Locate the cell with the specified text and output its (x, y) center coordinate. 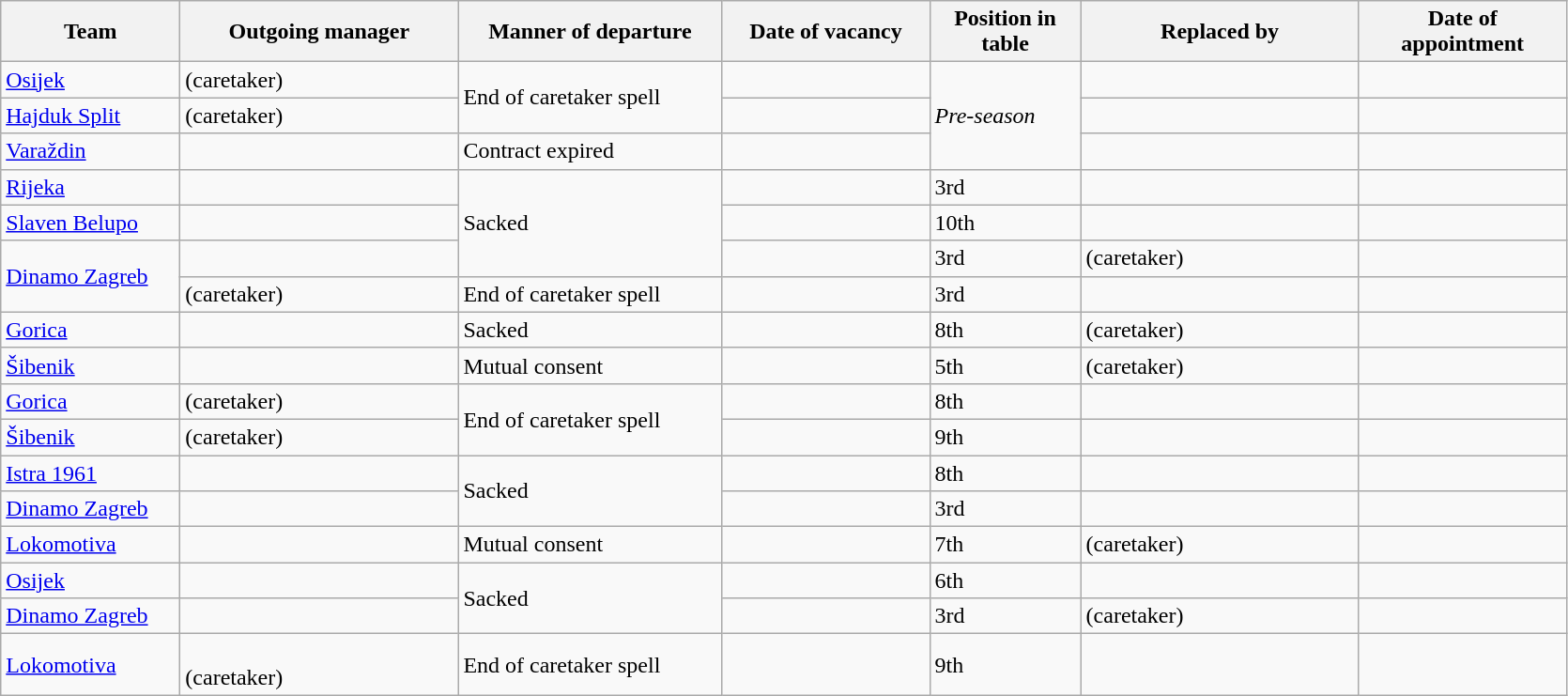
7th (1005, 545)
6th (1005, 580)
Replaced by (1220, 32)
Outgoing manager (319, 32)
Istra 1961 (90, 472)
5th (1005, 365)
Contract expired (590, 151)
Date of appointment (1463, 32)
10th (1005, 223)
Hajduk Split (90, 116)
Rijeka (90, 187)
Pre-season (1005, 116)
Slaven Belupo (90, 223)
Varaždin (90, 151)
Date of vacancy (826, 32)
Manner of departure (590, 32)
Team (90, 32)
Position in table (1005, 32)
